Determine the (X, Y) coordinate at the center of the cell enclosing the given text.  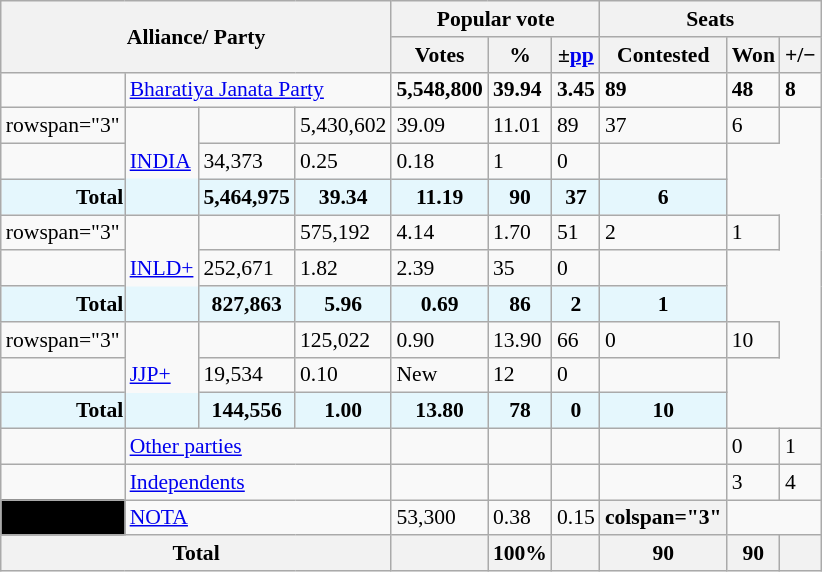
0.90 (439, 340)
3 (754, 482)
35 (520, 269)
252,671 (246, 269)
144,556 (246, 411)
827,863 (246, 304)
Popular vote (495, 19)
13.80 (439, 411)
86 (520, 304)
48 (754, 90)
19,534 (246, 375)
13.90 (520, 340)
34,373 (246, 162)
New (439, 375)
100% (520, 554)
3.45 (576, 90)
12 (520, 375)
0.69 (439, 304)
0.15 (576, 518)
NOTA (258, 518)
51 (576, 233)
125,022 (343, 340)
colspan="3" (664, 518)
JJP+ (162, 376)
Votes (439, 55)
4 (800, 482)
5,430,602 (343, 126)
% (520, 55)
+/− (800, 55)
39.94 (520, 90)
78 (520, 411)
1.82 (343, 269)
INDIA (162, 162)
Contested (664, 55)
11.01 (520, 126)
575,192 (343, 233)
39.34 (343, 197)
Independents (258, 482)
5,464,975 (246, 197)
INLD+ (162, 268)
8 (800, 90)
1.70 (520, 233)
11.19 (439, 197)
1.00 (343, 411)
5.96 (343, 304)
0.38 (520, 518)
0.25 (343, 162)
Other parties (258, 447)
Seats (710, 19)
0.10 (343, 375)
2.39 (439, 269)
0.18 (439, 162)
5,548,800 (439, 90)
66 (576, 340)
4.14 (439, 233)
Bharatiya Janata Party (258, 90)
Alliance/ Party (196, 36)
±pp (576, 55)
Won (754, 55)
53,300 (439, 518)
39.09 (439, 126)
